Scan for the cell matching the given text and deliver its (X, Y) coordinate at center. 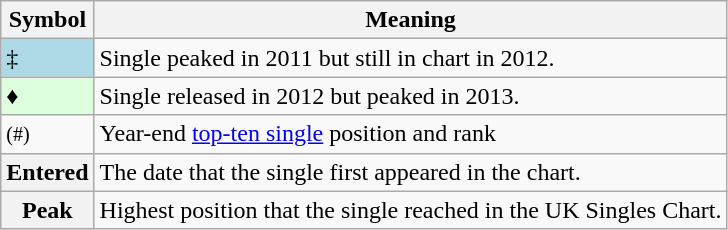
Single peaked in 2011 but still in chart in 2012. (410, 58)
Year-end top-ten single position and rank (410, 134)
♦ (48, 96)
Highest position that the single reached in the UK Singles Chart. (410, 210)
‡ (48, 58)
Symbol (48, 20)
(#) (48, 134)
Single released in 2012 but peaked in 2013. (410, 96)
Peak (48, 210)
Entered (48, 172)
The date that the single first appeared in the chart. (410, 172)
Meaning (410, 20)
